Output the [X, Y] coordinate of the center of the cell containing the given text.  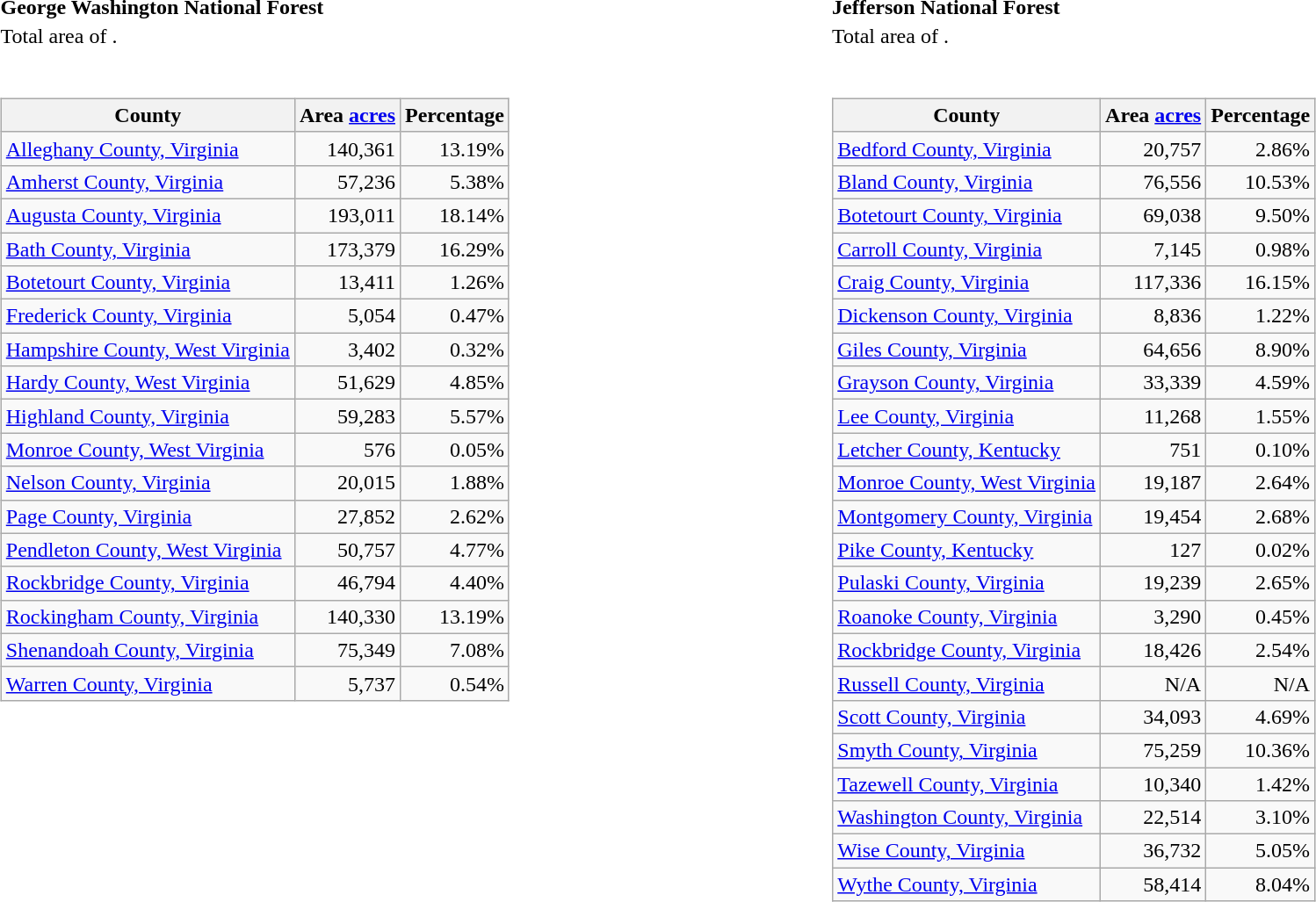
13,411 [347, 283]
Bedford County, Virginia [966, 148]
33,339 [1153, 383]
19,239 [1153, 583]
Amherst County, Virginia [148, 182]
4.69% [1261, 717]
18.14% [455, 215]
Washington County, Virginia [966, 818]
Tazewell County, Virginia [966, 784]
Pulaski County, Virginia [966, 583]
Roanoke County, Virginia [966, 617]
76,556 [1153, 182]
2.54% [1261, 650]
69,038 [1153, 215]
5,054 [347, 316]
8.04% [1261, 884]
10.36% [1261, 750]
57,236 [347, 182]
127 [1153, 550]
59,283 [347, 416]
64,656 [1153, 350]
0.47% [455, 316]
Montgomery County, Virginia [966, 516]
193,011 [347, 215]
4.59% [1261, 383]
Bath County, Virginia [148, 249]
22,514 [1153, 818]
Giles County, Virginia [966, 350]
Smyth County, Virginia [966, 750]
751 [1153, 450]
Carroll County, Virginia [966, 249]
4.77% [455, 550]
5.57% [455, 416]
Russell County, Virginia [966, 683]
Wythe County, Virginia [966, 884]
Nelson County, Virginia [148, 483]
75,349 [347, 650]
7,145 [1153, 249]
Augusta County, Virginia [148, 215]
20,757 [1153, 148]
5,737 [347, 683]
3,290 [1153, 617]
19,187 [1153, 483]
140,330 [347, 617]
1.42% [1261, 784]
1.26% [455, 283]
2.86% [1261, 148]
Dickenson County, Virginia [966, 316]
Hardy County, West Virginia [148, 383]
0.10% [1261, 450]
0.32% [455, 350]
36,732 [1153, 851]
Page County, Virginia [148, 516]
7.08% [455, 650]
50,757 [347, 550]
Rockingham County, Virginia [148, 617]
9.50% [1261, 215]
58,414 [1153, 884]
19,454 [1153, 516]
1.22% [1261, 316]
0.98% [1261, 249]
20,015 [347, 483]
117,336 [1153, 283]
Alleghany County, Virginia [148, 148]
0.02% [1261, 550]
Wise County, Virginia [966, 851]
Pike County, Kentucky [966, 550]
Lee County, Virginia [966, 416]
16.15% [1261, 283]
4.85% [455, 383]
2.64% [1261, 483]
Hampshire County, West Virginia [148, 350]
8,836 [1153, 316]
10.53% [1261, 182]
1.55% [1261, 416]
27,852 [347, 516]
5.05% [1261, 851]
2.65% [1261, 583]
75,259 [1153, 750]
2.62% [455, 516]
10,340 [1153, 784]
11,268 [1153, 416]
Pendleton County, West Virginia [148, 550]
3,402 [347, 350]
18,426 [1153, 650]
16.29% [455, 249]
Craig County, Virginia [966, 283]
0.54% [455, 683]
Highland County, Virginia [148, 416]
3.10% [1261, 818]
Bland County, Virginia [966, 182]
0.05% [455, 450]
576 [347, 450]
2.68% [1261, 516]
173,379 [347, 249]
46,794 [347, 583]
5.38% [455, 182]
Shenandoah County, Virginia [148, 650]
Frederick County, Virginia [148, 316]
140,361 [347, 148]
34,093 [1153, 717]
1.88% [455, 483]
8.90% [1261, 350]
Letcher County, Kentucky [966, 450]
4.40% [455, 583]
Grayson County, Virginia [966, 383]
0.45% [1261, 617]
51,629 [347, 383]
Scott County, Virginia [966, 717]
Warren County, Virginia [148, 683]
